Detect which cell encompasses the target text, then output its [x, y] center coordinate. 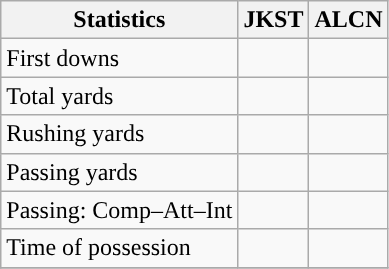
Statistics [120, 20]
ALCN [348, 20]
Time of possession [120, 248]
First downs [120, 58]
Passing: Comp–Att–Int [120, 210]
Total yards [120, 96]
JKST [274, 20]
Passing yards [120, 172]
Rushing yards [120, 134]
